From the cell containing the given text, extract its center point as (X, Y) coordinate. 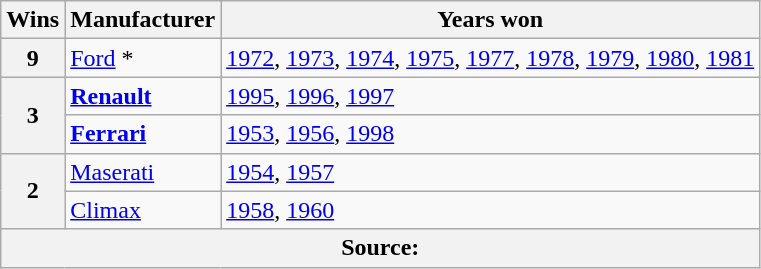
Years won (490, 20)
1972, 1973, 1974, 1975, 1977, 1978, 1979, 1980, 1981 (490, 58)
Manufacturer (143, 20)
Maserati (143, 172)
1958, 1960 (490, 210)
Climax (143, 210)
Wins (33, 20)
1954, 1957 (490, 172)
2 (33, 191)
Renault (143, 96)
1953, 1956, 1998 (490, 134)
Ferrari (143, 134)
3 (33, 115)
Ford * (143, 58)
Source: (380, 248)
9 (33, 58)
1995, 1996, 1997 (490, 96)
